For the text-containing cell, return its midpoint in [x, y] coordinate format. 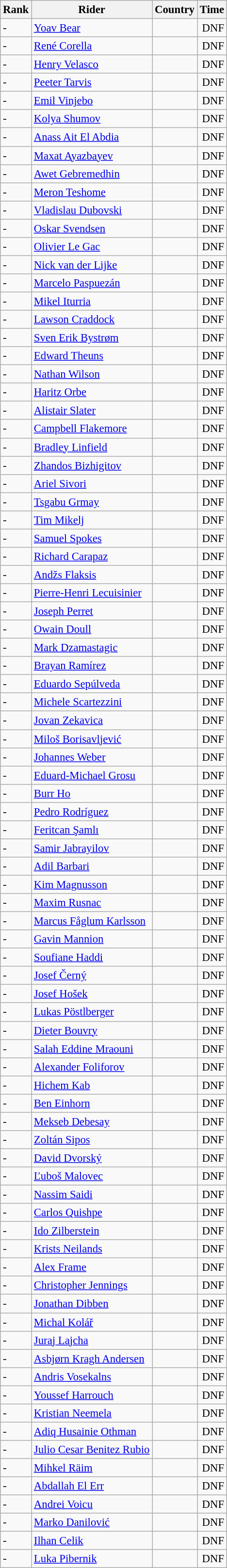
Edward Theuns [92, 356]
Alex Frame [92, 1267]
Soufiane Haddi [92, 958]
Josef Hošek [92, 994]
Feritcan Şamlı [92, 830]
Kolya Shumov [92, 119]
Mihkel Räim [92, 1468]
Pedro Rodríguez [92, 812]
Dieter Bouvry [92, 1030]
René Corella [92, 46]
Lawson Craddock [92, 320]
Nassim Saidi [92, 1195]
Marcus Fåglum Karlsson [92, 921]
Carlos Quishpe [92, 1213]
Michele Scartezzini [92, 703]
Ariel Sivori [92, 483]
Christopher Jennings [92, 1285]
Tsgabu Grmay [92, 502]
Lukas Pöstlberger [92, 1012]
Sven Erik Bystrøm [92, 338]
Youssef Harrouch [92, 1395]
Zoltán Sipos [92, 1140]
Alistair Slater [92, 411]
Pierre-Henri Lecuisinier [92, 593]
Owain Doull [92, 629]
Kim Magnusson [92, 884]
Henry Velasco [92, 64]
Awet Gebremedhin [92, 174]
Ben Einhorn [92, 1104]
Jonathan Dibben [92, 1304]
Abdallah El Err [92, 1486]
Andžs Flaksis [92, 575]
Jovan Zekavica [92, 720]
Marko Danilović [92, 1522]
Richard Carapaz [92, 557]
Kristian Neemela [92, 1413]
Maxat Ayazbayev [92, 156]
Adiq Husainie Othman [92, 1431]
Juraj Lajcha [92, 1340]
Burr Ho [92, 793]
Zhandos Bizhigitov [92, 465]
Eduardo Sepúlveda [92, 684]
Yoav Bear [92, 28]
Campbell Flakemore [92, 429]
Peeter Tarvis [92, 82]
Eduard-Michael Grosu [92, 775]
Luka Pibernik [92, 1559]
Julio Cesar Benitez Rubio [92, 1450]
Josef Černý [92, 976]
Nathan Wilson [92, 374]
Mikel Iturria [92, 301]
Johannes Weber [92, 757]
Haritz Orbe [92, 392]
Samuel Spokes [92, 538]
Meron Teshome [92, 192]
Maxim Rusnac [92, 903]
Ido Zilberstein [92, 1231]
Samir Jabrayilov [92, 848]
Emil Vinjebo [92, 101]
Ilhan Celik [92, 1541]
Marcelo Paspuezán [92, 283]
Hichem Kab [92, 1085]
Rank [16, 10]
Nick van der Lijke [92, 265]
Vladislau Dubovski [92, 210]
Country [175, 10]
Olivier Le Gac [92, 247]
Andris Vosekalns [92, 1376]
Bradley Linfield [92, 447]
Anass Ait El Abdia [92, 137]
David Dvorský [92, 1158]
Ľuboš Malovec [92, 1176]
Mark Dzamastagic [92, 648]
Krists Neilands [92, 1249]
Joseph Perret [92, 611]
Miloš Borisavljević [92, 739]
Asbjørn Kragh Andersen [92, 1359]
Oskar Svendsen [92, 228]
Time [212, 10]
Andrei Voicu [92, 1504]
Michal Kolář [92, 1322]
Brayan Ramírez [92, 666]
Rider [92, 10]
Salah Eddine Mraouni [92, 1049]
Alexander Foliforov [92, 1067]
Tim Mikelj [92, 520]
Adil Barbari [92, 866]
Gavin Mannion [92, 939]
Mekseb Debesay [92, 1121]
